Output the (X, Y) coordinate of the center of the cell containing the given text.  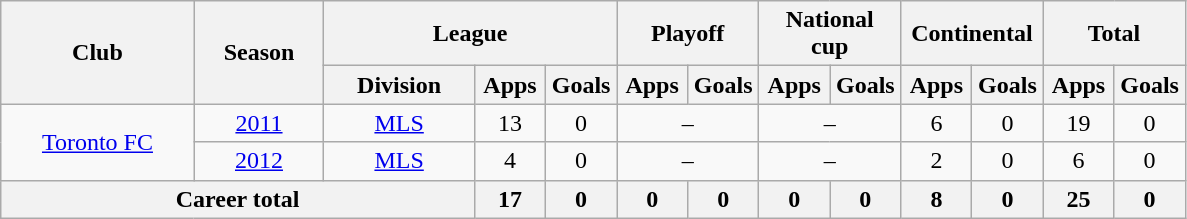
Division (400, 85)
4 (510, 161)
Continental (972, 34)
Playoff (688, 34)
League (470, 34)
National cup (830, 34)
2012 (259, 161)
Career total (238, 199)
25 (1078, 199)
2011 (259, 123)
Total (1114, 34)
17 (510, 199)
Season (259, 52)
Club (98, 52)
2 (936, 161)
8 (936, 199)
13 (510, 123)
19 (1078, 123)
Toronto FC (98, 142)
